For the text-containing cell, return its midpoint in [x, y] coordinate format. 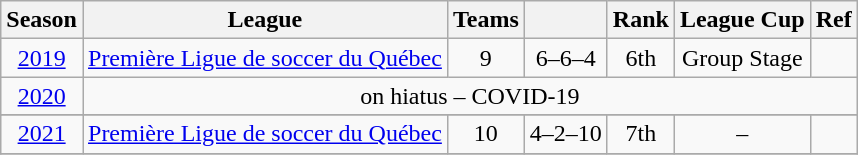
6th [640, 58]
on hiatus – COVID-19 [470, 96]
2021 [42, 134]
2020 [42, 96]
7th [640, 134]
Season [42, 20]
9 [486, 58]
Ref [834, 20]
– [742, 134]
Teams [486, 20]
Rank [640, 20]
League [264, 20]
6–6–4 [566, 58]
2019 [42, 58]
League Cup [742, 20]
10 [486, 134]
Group Stage [742, 58]
4–2–10 [566, 134]
